Output the [X, Y] coordinate of the center of the cell containing the given text.  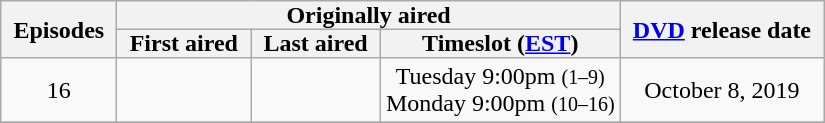
Last aired [316, 43]
Timeslot (EST) [500, 43]
Episodes [59, 30]
Tuesday 9:00pm (1–9) Monday 9:00pm (10–16) [500, 90]
DVD release date [722, 30]
October 8, 2019 [722, 90]
Originally aired [368, 15]
First aired [184, 43]
16 [59, 90]
